From the cell containing the given text, extract its center point as [x, y] coordinate. 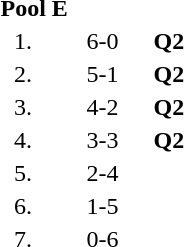
4-2 [102, 107]
5-1 [102, 74]
2-4 [102, 173]
6-0 [102, 41]
1-5 [102, 206]
3-3 [102, 140]
